For the text-containing cell, return its midpoint in [X, Y] coordinate format. 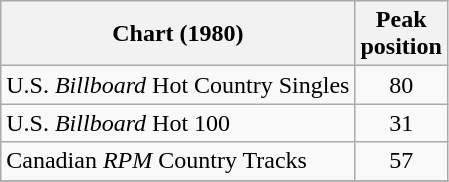
U.S. Billboard Hot Country Singles [178, 85]
57 [401, 161]
Chart (1980) [178, 34]
Canadian RPM Country Tracks [178, 161]
Peakposition [401, 34]
80 [401, 85]
31 [401, 123]
U.S. Billboard Hot 100 [178, 123]
